Search for the cell housing the specified text and yield its [X, Y] center coordinate. 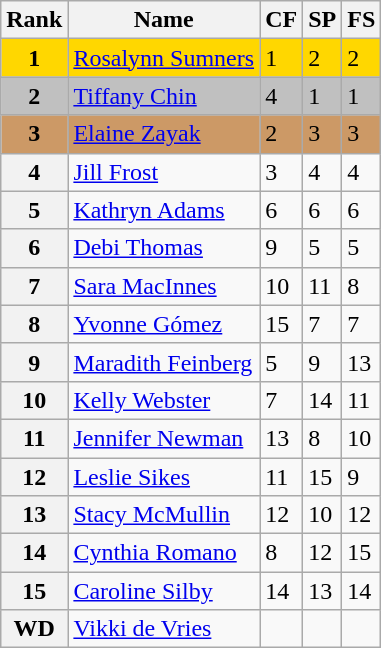
Rank [34, 20]
Stacy McMullin [164, 515]
SP [322, 20]
Caroline Silby [164, 591]
Rosalynn Sumners [164, 58]
Jill Frost [164, 172]
Vikki de Vries [164, 629]
WD [34, 629]
Kathryn Adams [164, 210]
CF [282, 20]
Leslie Sikes [164, 477]
Jennifer Newman [164, 438]
Tiffany Chin [164, 96]
Yvonne Gómez [164, 324]
Sara MacInnes [164, 286]
Elaine Zayak [164, 134]
Kelly Webster [164, 400]
Cynthia Romano [164, 553]
Name [164, 20]
FS [362, 20]
Debi Thomas [164, 248]
Maradith Feinberg [164, 362]
